Pinpoint the cell where the given text exists, returning its (X, Y) midpoint coordinate. 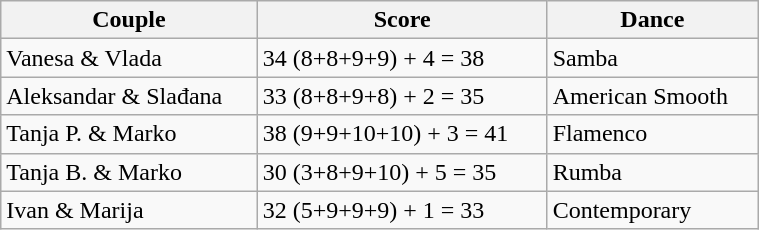
34 (8+8+9+9) + 4 = 38 (402, 58)
Contemporary (652, 210)
Ivan & Marija (129, 210)
Score (402, 20)
Samba (652, 58)
Vanesa & Vlada (129, 58)
Couple (129, 20)
38 (9+9+10+10) + 3 = 41 (402, 134)
30 (3+8+9+10) + 5 = 35 (402, 172)
American Smooth (652, 96)
Tanja P. & Marko (129, 134)
Aleksandar & Slađana (129, 96)
Dance (652, 20)
Rumba (652, 172)
33 (8+8+9+8) + 2 = 35 (402, 96)
32 (5+9+9+9) + 1 = 33 (402, 210)
Tanja B. & Marko (129, 172)
Flamenco (652, 134)
